Capture the cell that displays the provided text and extract its [X, Y] central coordinate. 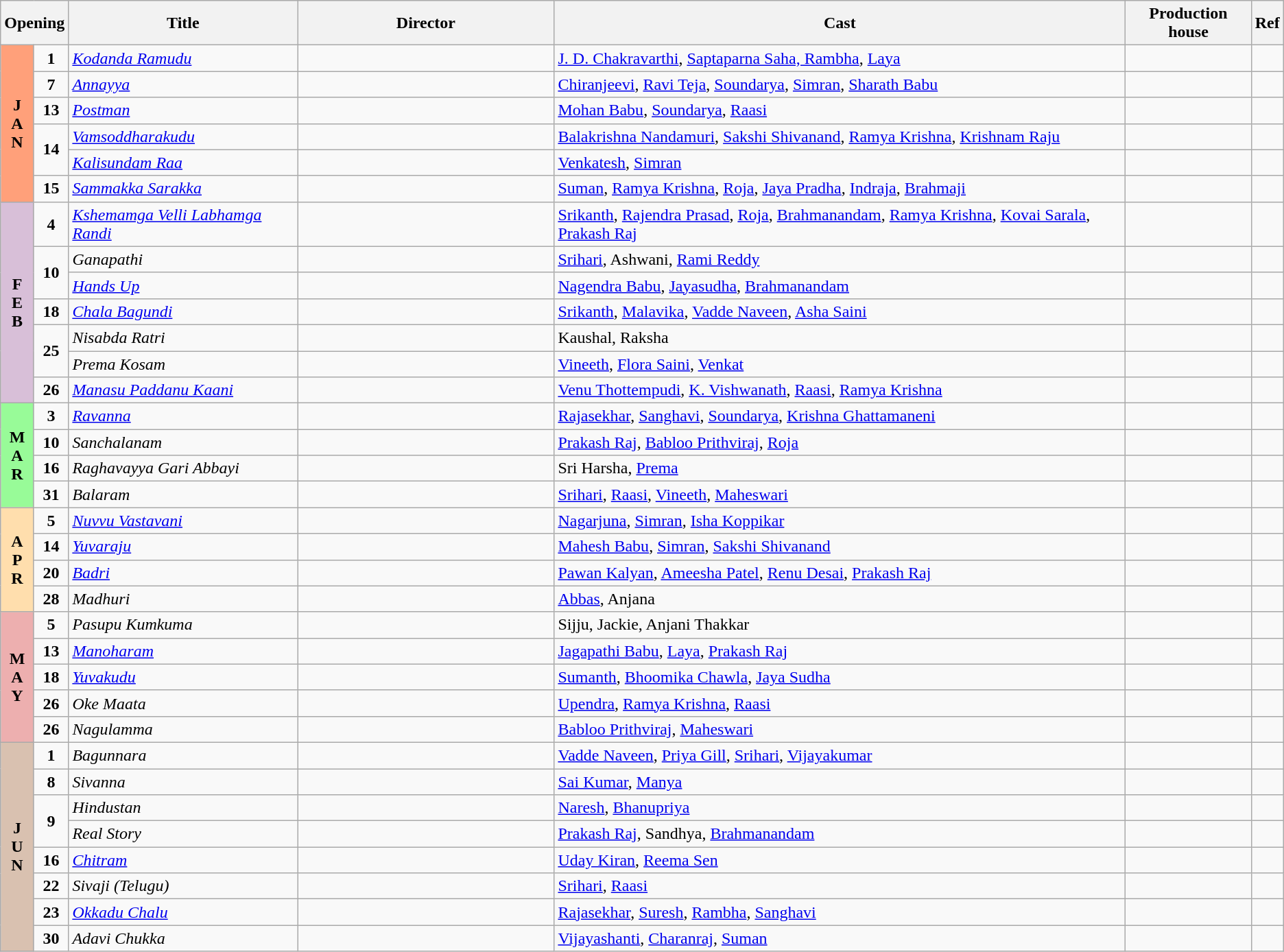
Cast [840, 23]
Srikanth, Malavika, Vadde Naveen, Asha Saini [840, 311]
Suman, Ramya Krishna, Roja, Jaya Pradha, Indraja, Brahmaji [840, 189]
Chala Bagundi [183, 311]
3 [51, 416]
7 [51, 84]
23 [51, 912]
Annayya [183, 84]
MAR [18, 455]
Sivanna [183, 781]
Nagulamma [183, 729]
Srihari, Raasi [840, 886]
Sanchalanam [183, 442]
Hindustan [183, 808]
Chitram [183, 860]
MAY [18, 677]
Vineeth, Flora Saini, Venkat [840, 364]
Srikanth, Rajendra Prasad, Roja, Brahmanandam, Ramya Krishna, Kovai Sarala, Prakash Raj [840, 224]
Badri [183, 573]
Hands Up [183, 285]
Sivaji (Telugu) [183, 886]
22 [51, 886]
9 [51, 821]
Kodanda Ramudu [183, 58]
Manasu Paddanu Kaani [183, 390]
Yuvaraju [183, 547]
31 [51, 495]
Balakrishna Nandamuri, Sakshi Shivanand, Ramya Krishna, Krishnam Raju [840, 136]
Vamsoddharakudu [183, 136]
JUN [18, 846]
Title [183, 23]
JAN [18, 123]
Bagunnara [183, 755]
Kaushal, Raksha [840, 337]
Upendra, Ramya Krishna, Raasi [840, 703]
Kshemamga Velli Labhamga Randi [183, 224]
Manoharam [183, 651]
FEB [18, 302]
15 [51, 189]
Production house [1188, 23]
Abbas, Anjana [840, 599]
Raghavayya Gari Abbayi [183, 468]
Opening [34, 23]
Sumanth, Bhoomika Chawla, Jaya Sudha [840, 677]
Prakash Raj, Babloo Prithviraj, Roja [840, 442]
Prakash Raj, Sandhya, Brahmanandam [840, 834]
Kalisundam Raa [183, 163]
Uday Kiran, Reema Sen [840, 860]
Sijju, Jackie, Anjani Thakkar [840, 625]
Ravanna [183, 416]
30 [51, 938]
25 [51, 350]
28 [51, 599]
Sammakka Sarakka [183, 189]
Adavi Chukka [183, 938]
Naresh, Bhanupriya [840, 808]
Rajasekhar, Suresh, Rambha, Sanghavi [840, 912]
Rajasekhar, Sanghavi, Soundarya, Krishna Ghattamaneni [840, 416]
Oke Maata [183, 703]
Srihari, Ashwani, Rami Reddy [840, 259]
Mohan Babu, Soundarya, Raasi [840, 110]
Jagapathi Babu, Laya, Prakash Raj [840, 651]
Director [426, 23]
Yuvakudu [183, 677]
Chiranjeevi, Ravi Teja, Soundarya, Simran, Sharath Babu [840, 84]
Pasupu Kumkuma [183, 625]
Okkadu Chalu [183, 912]
Pawan Kalyan, Ameesha Patel, Renu Desai, Prakash Raj [840, 573]
4 [51, 224]
Babloo Prithviraj, Maheswari [840, 729]
APR [18, 560]
Vadde Naveen, Priya Gill, Srihari, Vijayakumar [840, 755]
Sai Kumar, Manya [840, 781]
Vijayashanti, Charanraj, Suman [840, 938]
Venu Thottempudi, K. Vishwanath, Raasi, Ramya Krishna [840, 390]
Real Story [183, 834]
Nagarjuna, Simran, Isha Koppikar [840, 521]
J. D. Chakravarthi, Saptaparna Saha, Rambha, Laya [840, 58]
Postman [183, 110]
Sri Harsha, Prema [840, 468]
Venkatesh, Simran [840, 163]
8 [51, 781]
Nuvvu Vastavani [183, 521]
Nagendra Babu, Jayasudha, Brahmanandam [840, 285]
Prema Kosam [183, 364]
Ref [1268, 23]
Madhuri [183, 599]
Balaram [183, 495]
Nisabda Ratri [183, 337]
Ganapathi [183, 259]
20 [51, 573]
Mahesh Babu, Simran, Sakshi Shivanand [840, 547]
Srihari, Raasi, Vineeth, Maheswari [840, 495]
